Return [X, Y] of the center of cell containing provided text 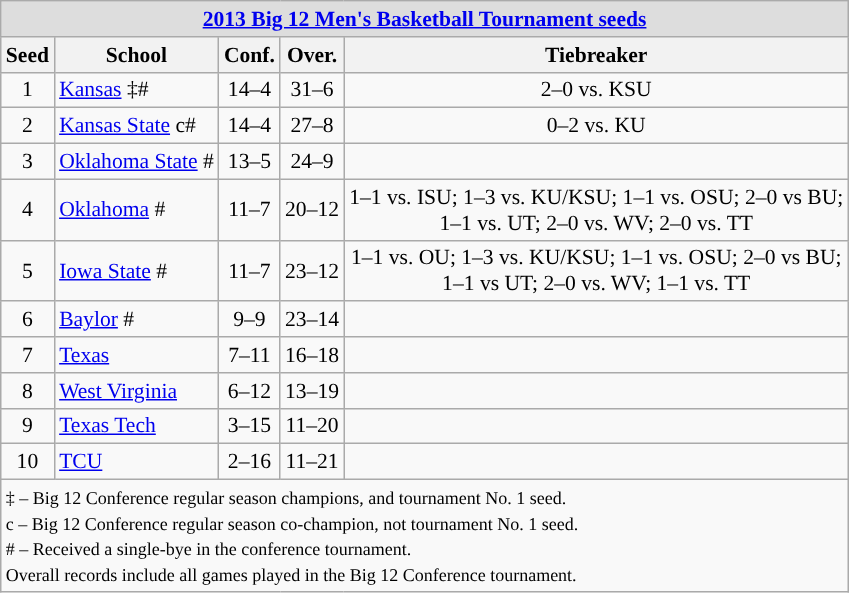
20–12 [312, 210]
7–11 [250, 355]
23–12 [312, 270]
2013 Big 12 Men's Basketball Tournament seeds [425, 19]
3 [28, 162]
31–6 [312, 90]
2–16 [250, 462]
2 [28, 126]
Oklahoma State # [136, 162]
1–1 vs. ISU; 1–3 vs. KU/KSU; 1–1 vs. OSU; 2–0 vs BU;1–1 vs. UT; 2–0 vs. WV; 2–0 vs. TT [596, 210]
School [136, 55]
16–18 [312, 355]
27–8 [312, 126]
Iowa State # [136, 270]
7 [28, 355]
24–9 [312, 162]
Tiebreaker [596, 55]
Over. [312, 55]
6 [28, 320]
Texas Tech [136, 426]
8 [28, 391]
13–5 [250, 162]
1 [28, 90]
Oklahoma # [136, 210]
5 [28, 270]
Conf. [250, 55]
West Virginia [136, 391]
3–15 [250, 426]
Kansas ‡# [136, 90]
23–14 [312, 320]
6–12 [250, 391]
1–1 vs. OU; 1–3 vs. KU/KSU; 1–1 vs. OSU; 2–0 vs BU;1–1 vs UT; 2–0 vs. WV; 1–1 vs. TT [596, 270]
11–21 [312, 462]
4 [28, 210]
Kansas State c# [136, 126]
9–9 [250, 320]
Seed [28, 55]
13–19 [312, 391]
0–2 vs. KU [596, 126]
10 [28, 462]
2–0 vs. KSU [596, 90]
11–20 [312, 426]
9 [28, 426]
Baylor # [136, 320]
TCU [136, 462]
Texas [136, 355]
